Return [X, Y] of the center of cell containing provided text 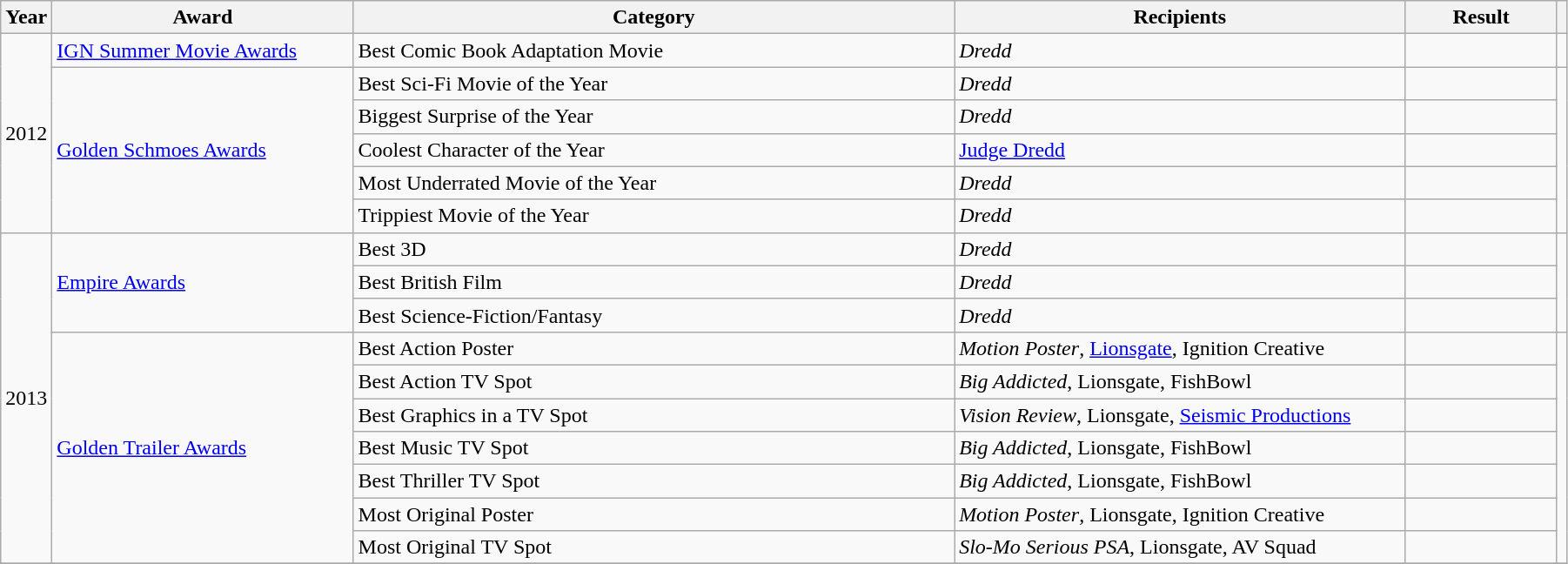
Best Comic Book Adaptation Movie [654, 50]
Most Original TV Spot [654, 547]
Best Action Poster [654, 348]
Best Science-Fiction/Fantasy [654, 315]
Trippiest Movie of the Year [654, 216]
2013 [26, 399]
Recipients [1180, 17]
Award [203, 17]
2012 [26, 133]
Coolest Character of the Year [654, 150]
Best Action TV Spot [654, 381]
Golden Schmoes Awards [203, 150]
Category [654, 17]
Best 3D [654, 249]
Most Underrated Movie of the Year [654, 183]
Best Music TV Spot [654, 448]
Best Sci-Fi Movie of the Year [654, 84]
IGN Summer Movie Awards [203, 50]
Empire Awards [203, 282]
Year [26, 17]
Judge Dredd [1180, 150]
Best Graphics in a TV Spot [654, 415]
Slo-Mo Serious PSA, Lionsgate, AV Squad [1180, 547]
Vision Review, Lionsgate, Seismic Productions [1180, 415]
Best Thriller TV Spot [654, 481]
Golden Trailer Awards [203, 447]
Result [1481, 17]
Best British Film [654, 282]
Most Original Poster [654, 514]
Biggest Surprise of the Year [654, 117]
